Determine the (x, y) coordinate at the center of the cell enclosing the given text.  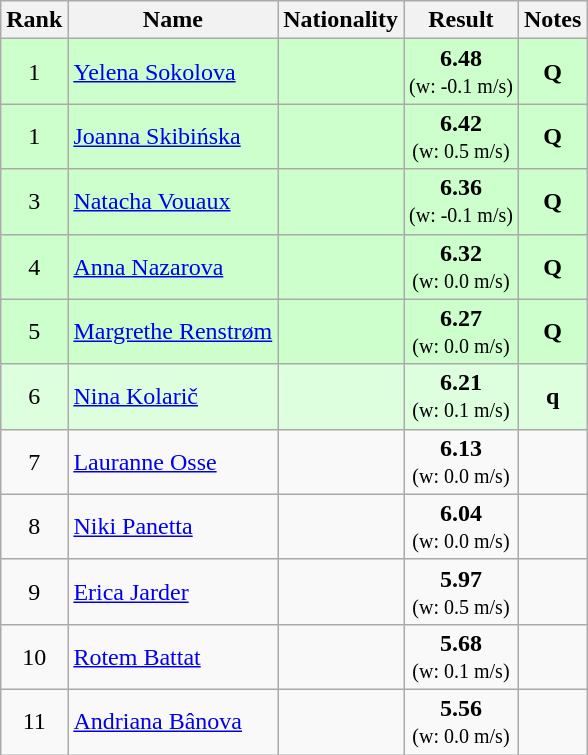
Rank (34, 20)
Result (462, 20)
6.04(w: 0.0 m/s) (462, 526)
Niki Panetta (173, 526)
Nina Kolarič (173, 396)
9 (34, 592)
Andriana Bânova (173, 722)
Joanna Skibińska (173, 136)
Natacha Vouaux (173, 202)
3 (34, 202)
5 (34, 332)
10 (34, 656)
Anna Nazarova (173, 266)
6 (34, 396)
6.36(w: -0.1 m/s) (462, 202)
6.32(w: 0.0 m/s) (462, 266)
Notes (552, 20)
Lauranne Osse (173, 462)
8 (34, 526)
q (552, 396)
4 (34, 266)
5.97(w: 0.5 m/s) (462, 592)
Name (173, 20)
5.56(w: 0.0 m/s) (462, 722)
Nationality (341, 20)
6.13(w: 0.0 m/s) (462, 462)
6.42(w: 0.5 m/s) (462, 136)
Yelena Sokolova (173, 72)
Rotem Battat (173, 656)
6.21(w: 0.1 m/s) (462, 396)
5.68(w: 0.1 m/s) (462, 656)
6.48(w: -0.1 m/s) (462, 72)
Erica Jarder (173, 592)
6.27(w: 0.0 m/s) (462, 332)
Margrethe Renstrøm (173, 332)
7 (34, 462)
11 (34, 722)
